Identify which cell holds the provided text, then report its [x, y] central coordinate. 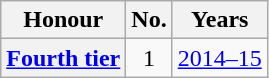
Years [220, 20]
2014–15 [220, 58]
Honour [64, 20]
Fourth tier [64, 58]
1 [149, 58]
No. [149, 20]
